Pinpoint the cell where the given text exists, returning its [x, y] midpoint coordinate. 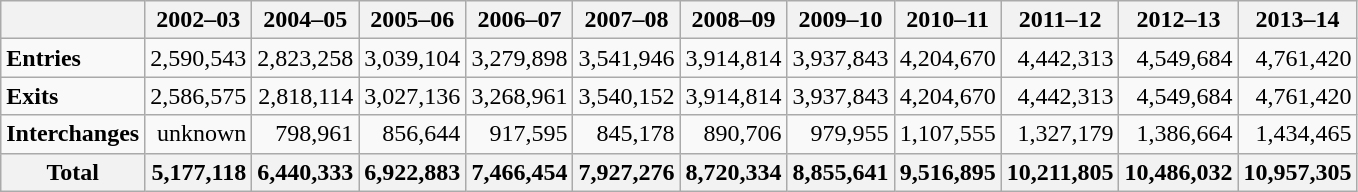
2,818,114 [306, 96]
2008–09 [734, 20]
1,327,179 [1060, 134]
6,440,333 [306, 172]
798,961 [306, 134]
1,386,664 [1178, 134]
890,706 [734, 134]
2013–14 [1298, 20]
2,823,258 [306, 58]
Total [73, 172]
7,927,276 [626, 172]
2007–08 [626, 20]
1,434,465 [1298, 134]
2004–05 [306, 20]
10,486,032 [1178, 172]
6,922,883 [412, 172]
3,039,104 [412, 58]
10,957,305 [1298, 172]
856,644 [412, 134]
2,586,575 [198, 96]
3,540,152 [626, 96]
3,268,961 [520, 96]
2012–13 [1178, 20]
unknown [198, 134]
Exits [73, 96]
845,178 [626, 134]
Entries [73, 58]
Interchanges [73, 134]
2009–10 [840, 20]
2006–07 [520, 20]
8,720,334 [734, 172]
1,107,555 [948, 134]
917,595 [520, 134]
3,541,946 [626, 58]
7,466,454 [520, 172]
10,211,805 [1060, 172]
3,279,898 [520, 58]
9,516,895 [948, 172]
2,590,543 [198, 58]
2005–06 [412, 20]
2010–11 [948, 20]
2002–03 [198, 20]
5,177,118 [198, 172]
3,027,136 [412, 96]
8,855,641 [840, 172]
979,955 [840, 134]
2011–12 [1060, 20]
